Return [X, Y] of the center of cell containing provided text 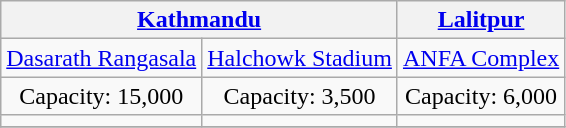
Halchowk Stadium [300, 58]
Lalitpur [480, 20]
Kathmandu [200, 20]
Dasarath Rangasala [102, 58]
Capacity: 3,500 [300, 96]
Capacity: 6,000 [480, 96]
ANFA Complex [480, 58]
Capacity: 15,000 [102, 96]
